Capture the cell that displays the provided text and extract its (X, Y) central coordinate. 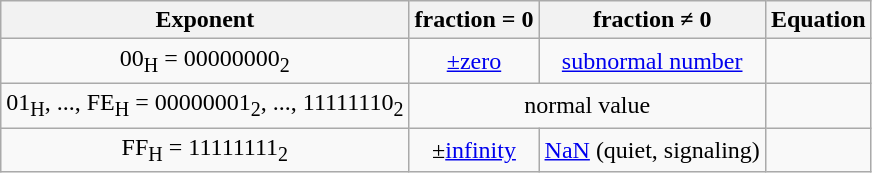
FFH = 111111112 (205, 150)
NaN (quiet, signaling) (652, 150)
fraction ≠ 0 (652, 20)
Exponent (205, 20)
fraction = 0 (474, 20)
Equation (818, 20)
normal value (587, 105)
±infinity (474, 150)
±zero (474, 61)
00H = 000000002 (205, 61)
subnormal number (652, 61)
01H, ..., FEH = 000000012, ..., 111111102 (205, 105)
